Locate the cell with the specified text and output its [X, Y] center coordinate. 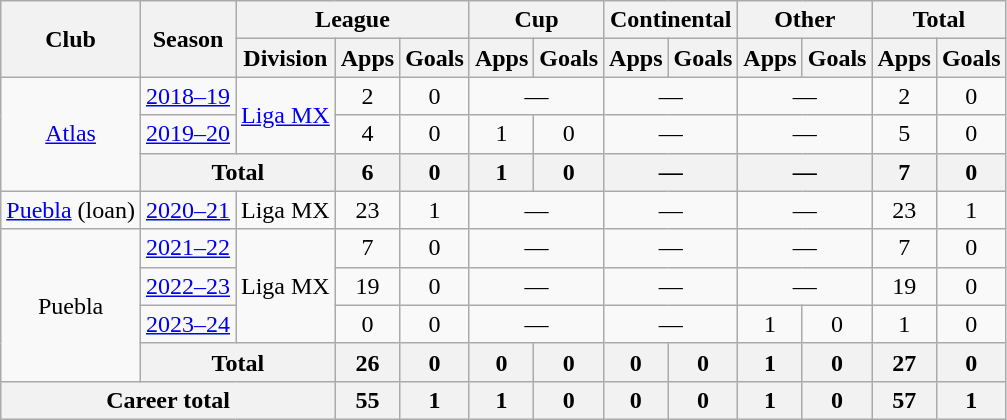
6 [367, 172]
4 [367, 134]
Continental [671, 20]
2023–24 [188, 324]
Division [286, 58]
Puebla [71, 305]
26 [367, 362]
55 [367, 400]
Atlas [71, 134]
Career total [168, 400]
5 [904, 134]
2019–20 [188, 134]
Cup [536, 20]
Season [188, 39]
27 [904, 362]
2021–22 [188, 248]
Other [805, 20]
2020–21 [188, 210]
57 [904, 400]
2018–19 [188, 96]
Club [71, 39]
League [353, 20]
2022–23 [188, 286]
Puebla (loan) [71, 210]
